Locate the cell with the specified text and output its (x, y) center coordinate. 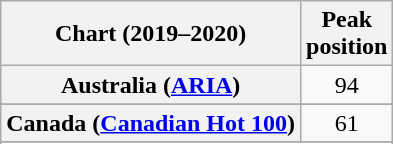
94 (347, 85)
61 (347, 123)
Peakposition (347, 34)
Australia (ARIA) (151, 85)
Chart (2019–2020) (151, 34)
Canada (Canadian Hot 100) (151, 123)
